From the cell containing the given text, extract its center point as [x, y] coordinate. 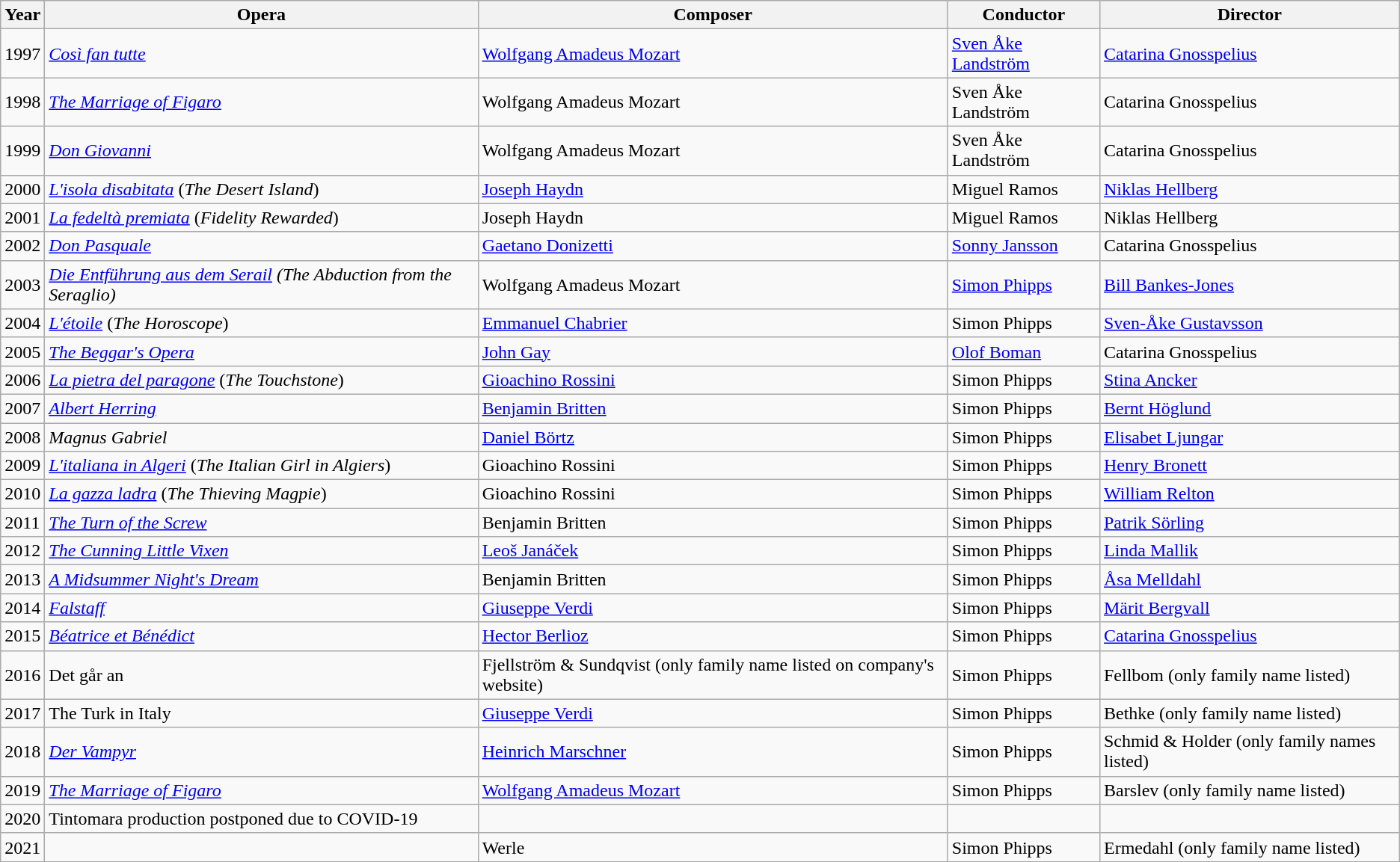
Don Giovanni [262, 151]
Sven-Åke Gustavsson [1249, 323]
Don Pasquale [262, 246]
2014 [22, 608]
Elisabet Ljungar [1249, 437]
Daniel Börtz [713, 437]
2013 [22, 579]
2009 [22, 466]
2012 [22, 551]
1997 [22, 54]
Åsa Melldahl [1249, 579]
1998 [22, 102]
The Turn of the Screw [262, 523]
2005 [22, 351]
2004 [22, 323]
2016 [22, 674]
Olof Boman [1023, 351]
2006 [22, 380]
L'étoile (The Horoscope) [262, 323]
2007 [22, 408]
Tintomara production postponed due to COVID-19 [262, 819]
Composer [713, 15]
Die Entführung aus dem Serail (The Abduction from the Seraglio) [262, 284]
Bill Bankes-Jones [1249, 284]
2003 [22, 284]
Hector Berlioz [713, 636]
La gazza ladra (The Thieving Magpie) [262, 494]
La fedeltà premiata (Fidelity Rewarded) [262, 218]
2008 [22, 437]
2011 [22, 523]
Opera [262, 15]
Leoš Janáček [713, 551]
Magnus Gabriel [262, 437]
Barslev (only family name listed) [1249, 790]
Ermedahl (only family name listed) [1249, 847]
Bethke (only family name listed) [1249, 713]
A Midsummer Night's Dream [262, 579]
Albert Herring [262, 408]
1999 [22, 151]
2015 [22, 636]
2020 [22, 819]
Gaetano Donizetti [713, 246]
Year [22, 15]
2017 [22, 713]
Emmanuel Chabrier [713, 323]
Märit Bergvall [1249, 608]
Sonny Jansson [1023, 246]
2018 [22, 752]
Werle [713, 847]
2002 [22, 246]
Bernt Höglund [1249, 408]
The Turk in Italy [262, 713]
John Gay [713, 351]
Det går an [262, 674]
2019 [22, 790]
L'isola disabitata (The Desert Island) [262, 189]
La pietra del paragone (The Touchstone) [262, 380]
The Beggar's Opera [262, 351]
Fjellström & Sundqvist (only family name listed on company's website) [713, 674]
Béatrice et Bénédict [262, 636]
2010 [22, 494]
The Cunning Little Vixen [262, 551]
2001 [22, 218]
Heinrich Marschner [713, 752]
Director [1249, 15]
Patrik Sörling [1249, 523]
Stina Ancker [1249, 380]
Der Vampyr [262, 752]
Conductor [1023, 15]
William Relton [1249, 494]
Fellbom (only family name listed) [1249, 674]
Henry Bronett [1249, 466]
2000 [22, 189]
Linda Mallik [1249, 551]
Così fan tutte [262, 54]
2021 [22, 847]
Schmid & Holder (only family names listed) [1249, 752]
Falstaff [262, 608]
L'italiana in Algeri (The Italian Girl in Algiers) [262, 466]
